Pinpoint the cell where the given text exists, returning its [X, Y] midpoint coordinate. 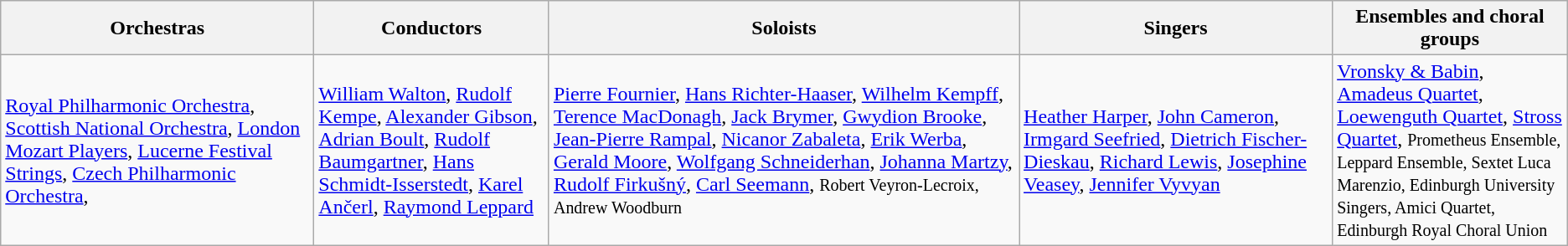
Conductors [432, 28]
Royal Philharmonic Orchestra, Scottish National Orchestra, London Mozart Players, Lucerne Festival Strings, Czech Philharmonic Orchestra, [157, 151]
Ensembles and choral groups [1451, 28]
William Walton, Rudolf Kempe, Alexander Gibson, Adrian Boult, Rudolf Baumgartner, Hans Schmidt-Isserstedt, Karel Ančerl, Raymond Leppard [432, 151]
Heather Harper, John Cameron, Irmgard Seefried, Dietrich Fischer-Dieskau, Richard Lewis, Josephine Veasey, Jennifer Vyvyan [1176, 151]
Orchestras [157, 28]
Singers [1176, 28]
Soloists [784, 28]
